Identify which cell holds the provided text, then report its (x, y) central coordinate. 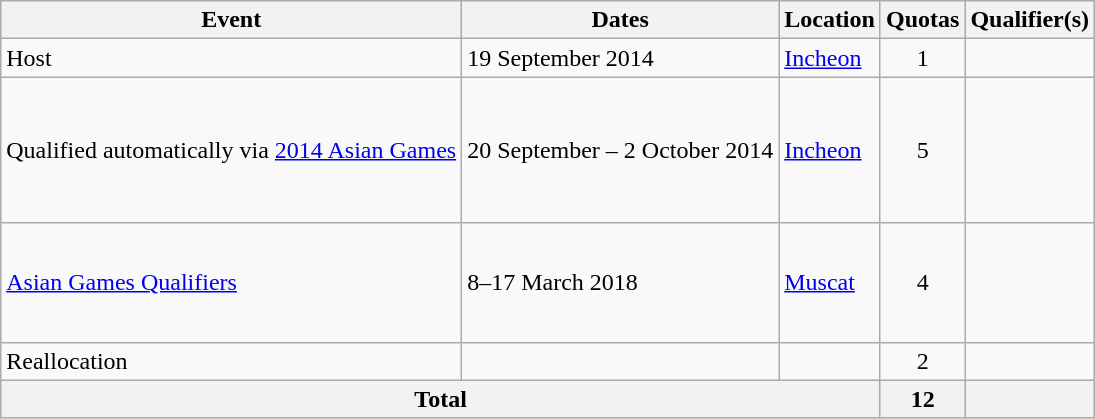
20 September – 2 October 2014 (620, 150)
8–17 March 2018 (620, 282)
Quotas (922, 20)
Muscat (830, 282)
Qualified automatically via 2014 Asian Games (232, 150)
Reallocation (232, 361)
Qualifier(s) (1030, 20)
1 (922, 58)
4 (922, 282)
12 (922, 399)
5 (922, 150)
2 (922, 361)
Host (232, 58)
Location (830, 20)
Event (232, 20)
Asian Games Qualifiers (232, 282)
Total (441, 399)
Dates (620, 20)
19 September 2014 (620, 58)
